Pinpoint the cell where the given text exists, returning its [X, Y] midpoint coordinate. 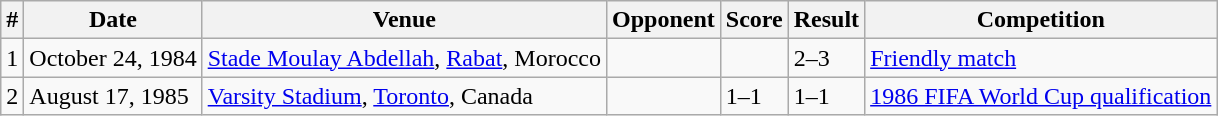
Result [826, 20]
Score [754, 20]
August 17, 1985 [113, 96]
1 [12, 58]
Competition [1041, 20]
Friendly match [1041, 58]
1986 FIFA World Cup qualification [1041, 96]
Opponent [664, 20]
2 [12, 96]
2–3 [826, 58]
Varsity Stadium, Toronto, Canada [404, 96]
October 24, 1984 [113, 58]
Stade Moulay Abdellah, Rabat, Morocco [404, 58]
Date [113, 20]
Venue [404, 20]
# [12, 20]
